Find where the given text appears and provide that cell's center as (X, Y) coordinate. 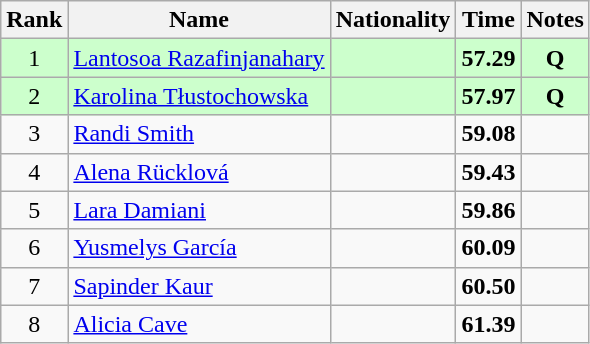
59.08 (488, 134)
60.09 (488, 248)
Yusmelys García (199, 248)
7 (34, 286)
60.50 (488, 286)
1 (34, 58)
3 (34, 134)
Nationality (393, 20)
59.86 (488, 210)
Randi Smith (199, 134)
5 (34, 210)
Karolina Tłustochowska (199, 96)
8 (34, 324)
61.39 (488, 324)
Rank (34, 20)
Lantosoa Razafinjanahary (199, 58)
6 (34, 248)
4 (34, 172)
Lara Damiani (199, 210)
Notes (555, 20)
2 (34, 96)
Name (199, 20)
Alicia Cave (199, 324)
59.43 (488, 172)
Alena Rücklová (199, 172)
57.29 (488, 58)
Time (488, 20)
Sapinder Kaur (199, 286)
57.97 (488, 96)
